Extract the [X, Y] coordinate from the center of the cell holding the provided text.  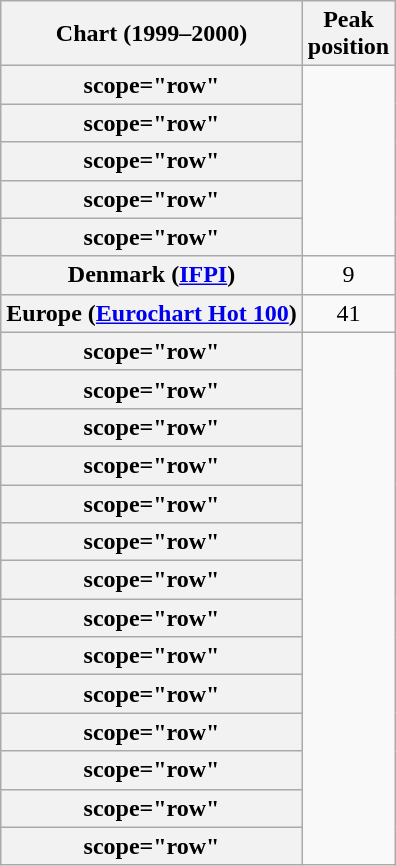
Denmark (IFPI) [152, 275]
Chart (1999–2000) [152, 34]
Europe (Eurochart Hot 100) [152, 313]
41 [348, 313]
9 [348, 275]
Peakposition [348, 34]
